Search for the cell housing the specified text and yield its [x, y] center coordinate. 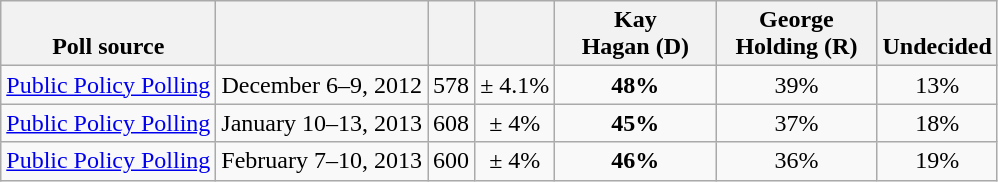
45% [636, 123]
± 4.1% [515, 85]
GeorgeHolding (R) [796, 34]
46% [636, 161]
December 6–9, 2012 [322, 85]
Poll source [108, 34]
Undecided [937, 34]
KayHagan (D) [636, 34]
39% [796, 85]
19% [937, 161]
48% [636, 85]
January 10–13, 2013 [322, 123]
13% [937, 85]
608 [452, 123]
February 7–10, 2013 [322, 161]
37% [796, 123]
578 [452, 85]
600 [452, 161]
18% [937, 123]
36% [796, 161]
